Identify which cell holds the provided text, then report its [x, y] central coordinate. 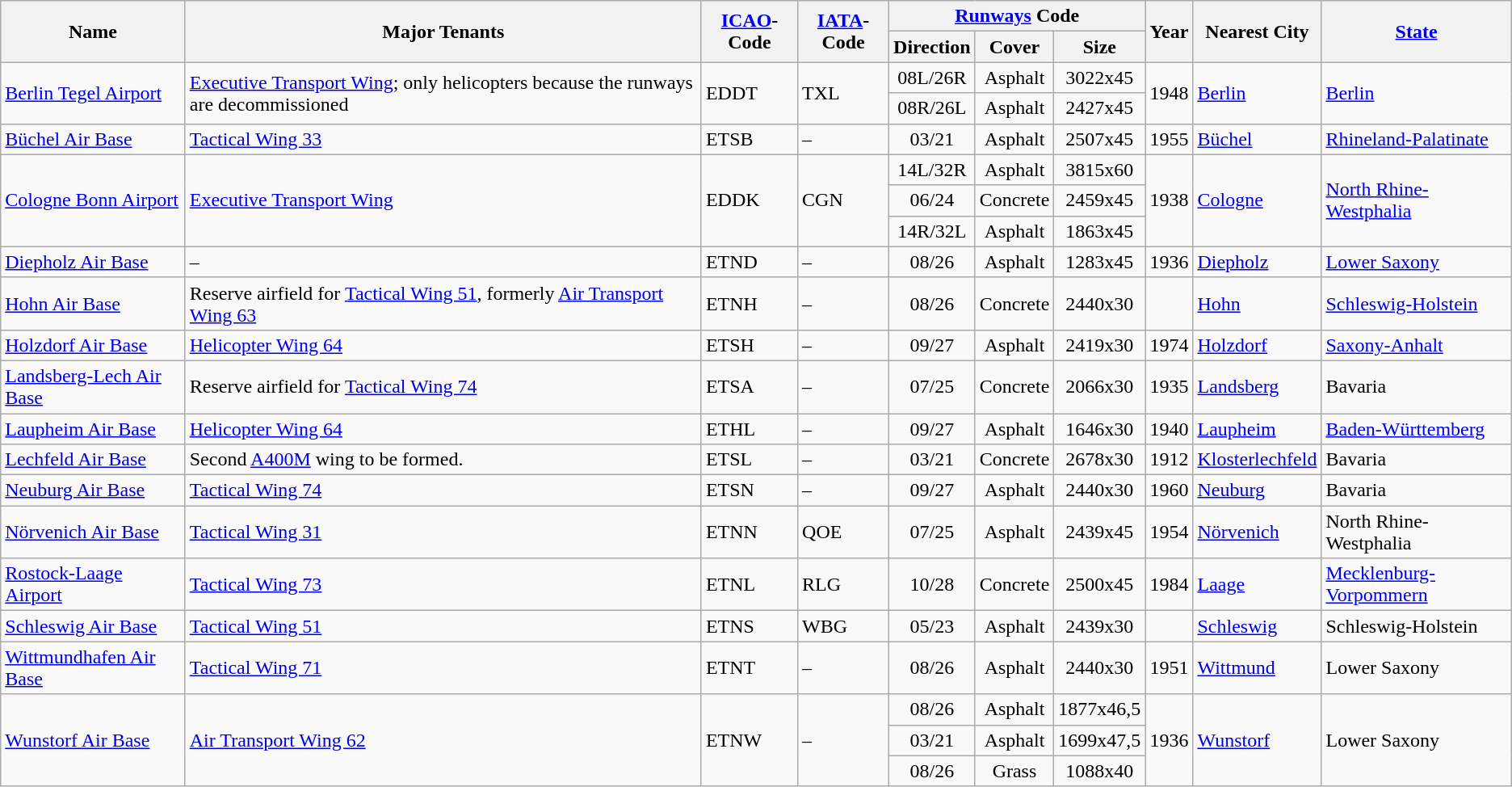
1984 [1170, 585]
2419x30 [1100, 345]
ETSH [750, 345]
Runways Code [1018, 16]
Major Tenants [443, 32]
Laupheim Air Base [93, 429]
Schleswig Air Base [93, 626]
Wittmund [1257, 667]
EDDT [750, 93]
1951 [1170, 667]
Executive Transport Wing; only helicopters because the runways are decommissioned [443, 93]
Neuburg Air Base [93, 490]
ETSB [750, 139]
TXL [843, 93]
ETHL [750, 429]
Hohn Air Base [93, 304]
3815x60 [1100, 170]
Cologne Bonn Airport [93, 200]
Nearest City [1257, 32]
Saxony-Anhalt [1417, 345]
Cologne [1257, 200]
1960 [1170, 490]
Air Transport Wing 62 [443, 740]
ETND [750, 262]
2066x30 [1100, 386]
1699x47,5 [1100, 740]
1863x45 [1100, 231]
1954 [1170, 532]
Wunstorf Air Base [93, 740]
Reserve airfield for Tactical Wing 51, formerly Air Transport Wing 63 [443, 304]
ETNH [750, 304]
ETNN [750, 532]
Hohn [1257, 304]
Second A400M wing to be formed. [443, 460]
Reserve airfield for Tactical Wing 74 [443, 386]
3022x45 [1100, 78]
Holzdorf Air Base [93, 345]
Mecklenburg-Vorpommern [1417, 585]
ETNL [750, 585]
Wittmundhafen Air Base [93, 667]
ICAO-Code [750, 32]
Neuburg [1257, 490]
1935 [1170, 386]
1948 [1170, 93]
ETSA [750, 386]
2459x45 [1100, 200]
Tactical Wing 33 [443, 139]
Landsberg [1257, 386]
1938 [1170, 200]
14L/32R [932, 170]
Grass [1014, 771]
Diepholz Air Base [93, 262]
Tactical Wing 73 [443, 585]
Büchel Air Base [93, 139]
Lechfeld Air Base [93, 460]
State [1417, 32]
2427x45 [1100, 108]
IATA-Code [843, 32]
Nörvenich Air Base [93, 532]
1088x40 [1100, 771]
Klosterlechfeld [1257, 460]
Schleswig [1257, 626]
CGN [843, 200]
ETSN [750, 490]
Name [93, 32]
QOE [843, 532]
14R/32L [932, 231]
1283x45 [1100, 262]
Laage [1257, 585]
Tactical Wing 71 [443, 667]
08L/26R [932, 78]
2678x30 [1100, 460]
Rhineland-Palatinate [1417, 139]
1877x46,5 [1100, 709]
2439x45 [1100, 532]
Büchel [1257, 139]
Holzdorf [1257, 345]
Diepholz [1257, 262]
1955 [1170, 139]
ETNS [750, 626]
08R/26L [932, 108]
Executive Transport Wing [443, 200]
Direction [932, 47]
Berlin Tegel Airport [93, 93]
2439x30 [1100, 626]
Landsberg-Lech Air Base [93, 386]
Laupheim [1257, 429]
Nörvenich [1257, 532]
1912 [1170, 460]
Year [1170, 32]
Tactical Wing 31 [443, 532]
2507x45 [1100, 139]
ETSL [750, 460]
1974 [1170, 345]
RLG [843, 585]
ETNW [750, 740]
2500x45 [1100, 585]
Baden-Württemberg [1417, 429]
ETNT [750, 667]
Tactical Wing 51 [443, 626]
1646x30 [1100, 429]
EDDK [750, 200]
Tactical Wing 74 [443, 490]
Rostock-Laage Airport [93, 585]
10/28 [932, 585]
Size [1100, 47]
1940 [1170, 429]
WBG [843, 626]
06/24 [932, 200]
Wunstorf [1257, 740]
Cover [1014, 47]
05/23 [932, 626]
